From the cell containing the given text, extract its center point as [X, Y] coordinate. 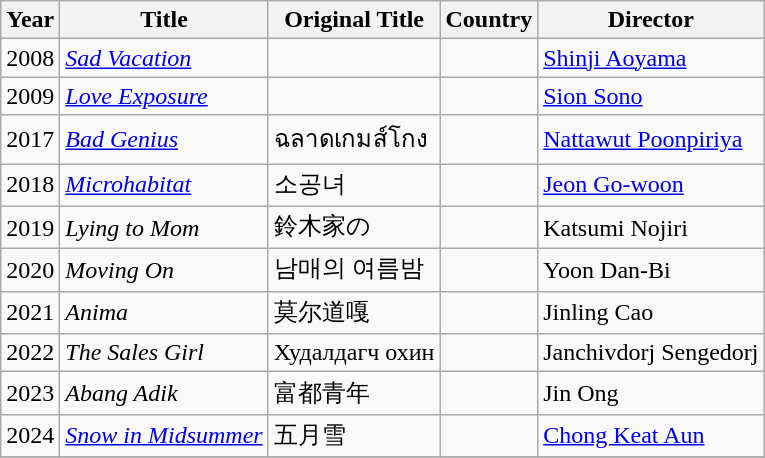
Jinling Cao [651, 312]
Sad Vacation [164, 58]
Nattawut Poonpiriya [651, 140]
Love Exposure [164, 96]
2024 [30, 436]
Sion Sono [651, 96]
Chong Keat Aun [651, 436]
Moving On [164, 270]
莫尔道嘎 [354, 312]
Abang Adik [164, 394]
2017 [30, 140]
Year [30, 20]
The Sales Girl [164, 353]
2020 [30, 270]
2023 [30, 394]
Lying to Mom [164, 228]
鈴木家の [354, 228]
Country [489, 20]
ฉลาดเกมส์โกง [354, 140]
2009 [30, 96]
2021 [30, 312]
Jeon Go-woon [651, 186]
Janchivdorj Sengedorj [651, 353]
2008 [30, 58]
Director [651, 20]
Bad Genius [164, 140]
2019 [30, 228]
五月雪 [354, 436]
Katsumi Nojiri [651, 228]
Title [164, 20]
Jin Ong [651, 394]
2022 [30, 353]
남매의 여름밤 [354, 270]
2018 [30, 186]
富都青年 [354, 394]
Snow in Midsummer [164, 436]
소공녀 [354, 186]
Yoon Dan-Bi [651, 270]
Anima [164, 312]
Shinji Aoyama [651, 58]
Microhabitat [164, 186]
Original Title [354, 20]
Худалдагч охин [354, 353]
